Identify which cell holds the provided text, then report its [X, Y] central coordinate. 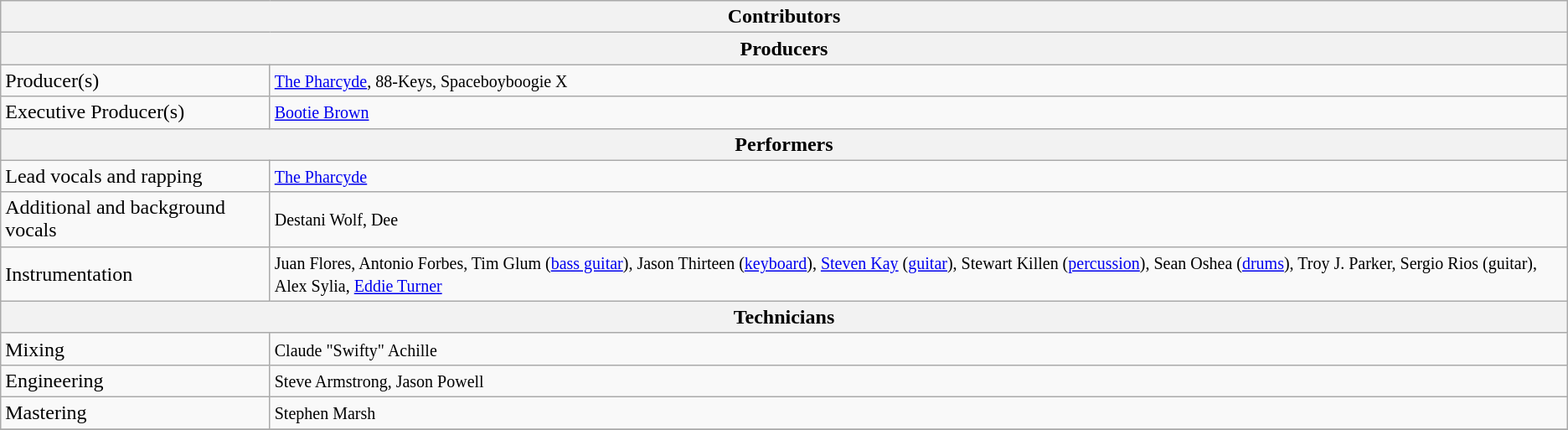
Performers [784, 144]
Contributors [784, 17]
Instrumentation [136, 273]
Producers [784, 49]
The Pharcyde, 88-Keys, Spaceboyboogie X [918, 80]
Claude "Swifty" Achille [918, 349]
The Pharcyde [918, 176]
Lead vocals and rapping [136, 176]
Executive Producer(s) [136, 112]
Additional and background vocals [136, 220]
Technicians [784, 317]
Steve Armstrong, Jason Powell [918, 381]
Engineering [136, 381]
Mastering [136, 412]
Producer(s) [136, 80]
Bootie Brown [918, 112]
Stephen Marsh [918, 412]
Destani Wolf, Dee [918, 220]
Mixing [136, 349]
